From the cell containing the given text, extract its center point as [X, Y] coordinate. 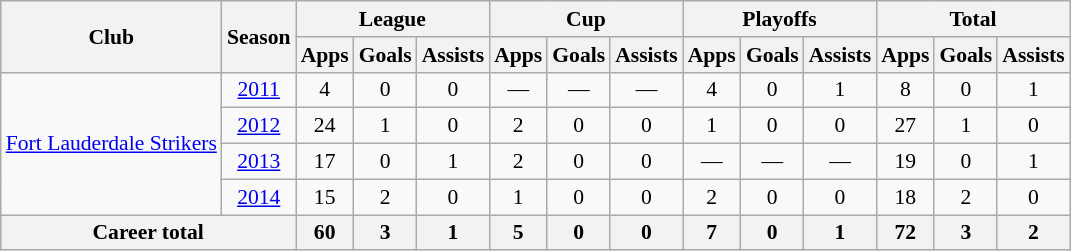
15 [325, 197]
2011 [259, 90]
Total [973, 19]
Club [112, 36]
Season [259, 36]
8 [905, 90]
League [393, 19]
60 [325, 233]
17 [325, 162]
27 [905, 126]
19 [905, 162]
Playoffs [780, 19]
2013 [259, 162]
Cup [586, 19]
72 [905, 233]
2012 [259, 126]
Career total [148, 233]
Fort Lauderdale Strikers [112, 143]
18 [905, 197]
24 [325, 126]
2014 [259, 197]
5 [518, 233]
7 [712, 233]
